Determine the (X, Y) coordinate at the center of the cell enclosing the given text.  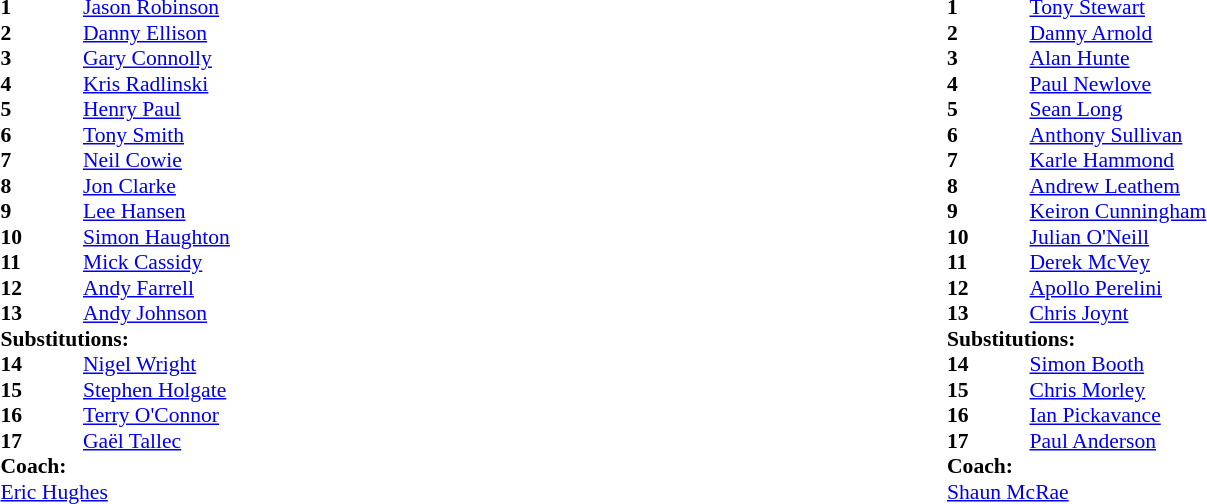
Gaël Tallec (156, 441)
Andrew Leathem (1118, 186)
Tony Smith (156, 135)
Ian Pickavance (1118, 415)
Danny Ellison (156, 33)
Jon Clarke (156, 186)
Nigel Wright (156, 365)
Gary Connolly (156, 59)
Lee Hansen (156, 211)
Julian O'Neill (1118, 237)
Terry O'Connor (156, 415)
Danny Arnold (1118, 33)
Mick Cassidy (156, 263)
Simon Haughton (156, 237)
Andy Farrell (156, 288)
Stephen Holgate (156, 390)
Paul Newlove (1118, 84)
Chris Morley (1118, 390)
Henry Paul (156, 109)
Andy Johnson (156, 313)
Neil Cowie (156, 161)
Kris Radlinski (156, 84)
Anthony Sullivan (1118, 135)
Alan Hunte (1118, 59)
Apollo Perelini (1118, 288)
Simon Booth (1118, 365)
Derek McVey (1118, 263)
Keiron Cunningham (1118, 211)
Karle Hammond (1118, 161)
Chris Joynt (1118, 313)
Paul Anderson (1118, 441)
Sean Long (1118, 109)
